Pinpoint the cell where the given text exists, returning its (x, y) midpoint coordinate. 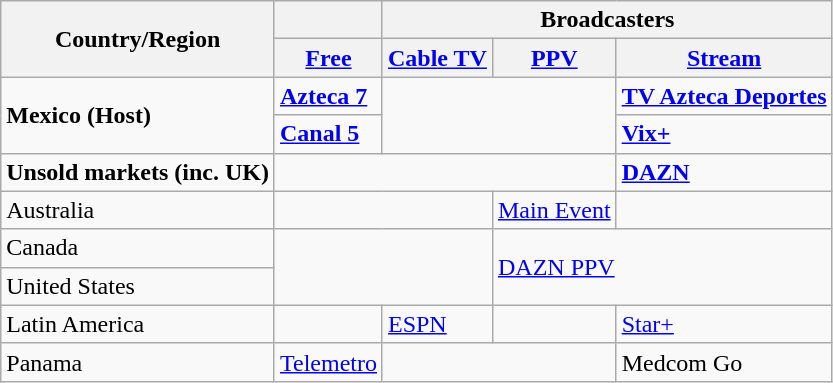
Telemetro (328, 362)
Latin America (138, 324)
Canada (138, 248)
Stream (724, 58)
United States (138, 286)
DAZN PPV (662, 267)
Unsold markets (inc. UK) (138, 172)
Canal 5 (328, 134)
Country/Region (138, 39)
PPV (554, 58)
Cable TV (437, 58)
Main Event (554, 210)
ESPN (437, 324)
Broadcasters (607, 20)
Australia (138, 210)
Star+ (724, 324)
Panama (138, 362)
Mexico (Host) (138, 115)
TV Azteca Deportes (724, 96)
Medcom Go (724, 362)
Free (328, 58)
Azteca 7 (328, 96)
DAZN (724, 172)
Vix+ (724, 134)
